Scan for the cell matching the given text and deliver its [X, Y] coordinate at center. 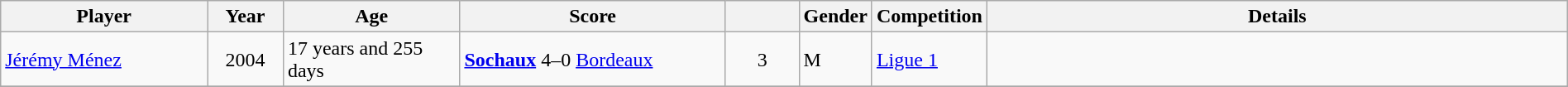
Gender [835, 17]
Year [246, 17]
Jérémy Ménez [104, 60]
2004 [246, 60]
Ligue 1 [930, 60]
Sochaux 4–0 Bordeaux [592, 60]
Details [1277, 17]
Age [371, 17]
M [835, 60]
3 [762, 60]
Competition [930, 17]
Player [104, 17]
17 years and 255 days [371, 60]
Score [592, 17]
